Pinpoint the cell where the given text exists, returning its (X, Y) midpoint coordinate. 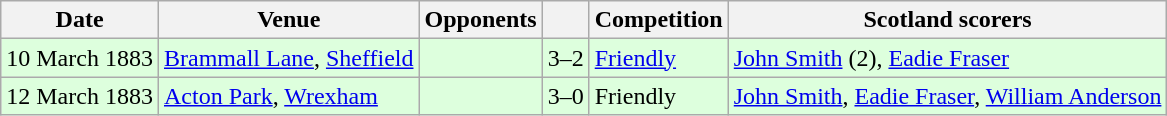
John Smith, Eadie Fraser, William Anderson (948, 96)
Competition (658, 20)
Date (80, 20)
Brammall Lane, Sheffield (288, 58)
Opponents (480, 20)
John Smith (2), Eadie Fraser (948, 58)
12 March 1883 (80, 96)
Scotland scorers (948, 20)
Acton Park, Wrexham (288, 96)
Venue (288, 20)
10 March 1883 (80, 58)
3–2 (566, 58)
3–0 (566, 96)
